Extract the [X, Y] coordinate from the center of the cell holding the provided text.  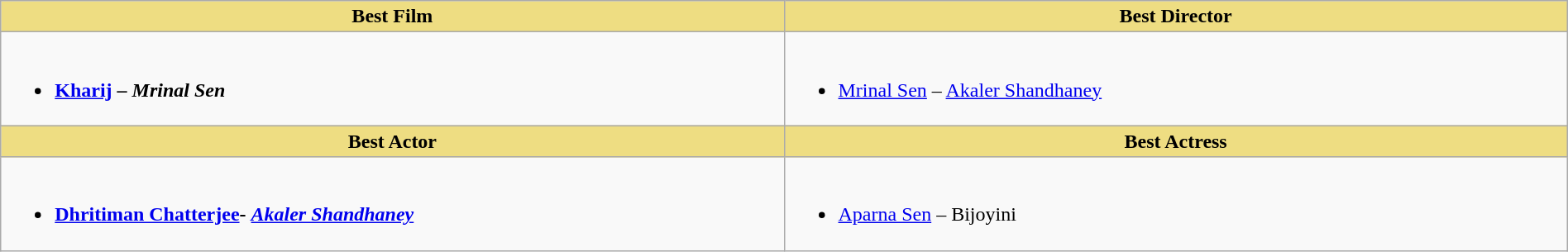
Mrinal Sen – Akaler Shandhaney [1176, 79]
Kharij – Mrinal Sen [392, 79]
Dhritiman Chatterjee- Akaler Shandhaney [392, 203]
Best Director [1176, 17]
Best Film [392, 17]
Best Actress [1176, 141]
Aparna Sen – Bijoyini [1176, 203]
Best Actor [392, 141]
